Return [X, Y] of the center of cell containing provided text 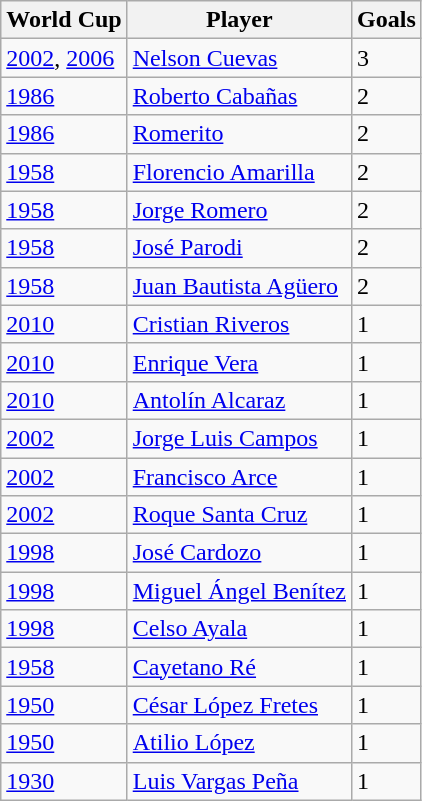
Jorge Romero [239, 210]
Miguel Ángel Benítez [239, 591]
José Cardozo [239, 553]
1930 [64, 781]
Nelson Cuevas [239, 58]
Antolín Alcaraz [239, 400]
Celso Ayala [239, 629]
Cayetano Ré [239, 667]
3 [387, 58]
Atilio López [239, 743]
Florencio Amarilla [239, 172]
César López Fretes [239, 705]
José Parodi [239, 248]
Goals [387, 20]
Roberto Cabañas [239, 96]
Romerito [239, 134]
Francisco Arce [239, 477]
Enrique Vera [239, 362]
Player [239, 20]
World Cup [64, 20]
2002, 2006 [64, 58]
Juan Bautista Agüero [239, 286]
Jorge Luis Campos [239, 438]
Roque Santa Cruz [239, 515]
Luis Vargas Peña [239, 781]
Cristian Riveros [239, 324]
